Search for the cell housing the specified text and yield its [X, Y] center coordinate. 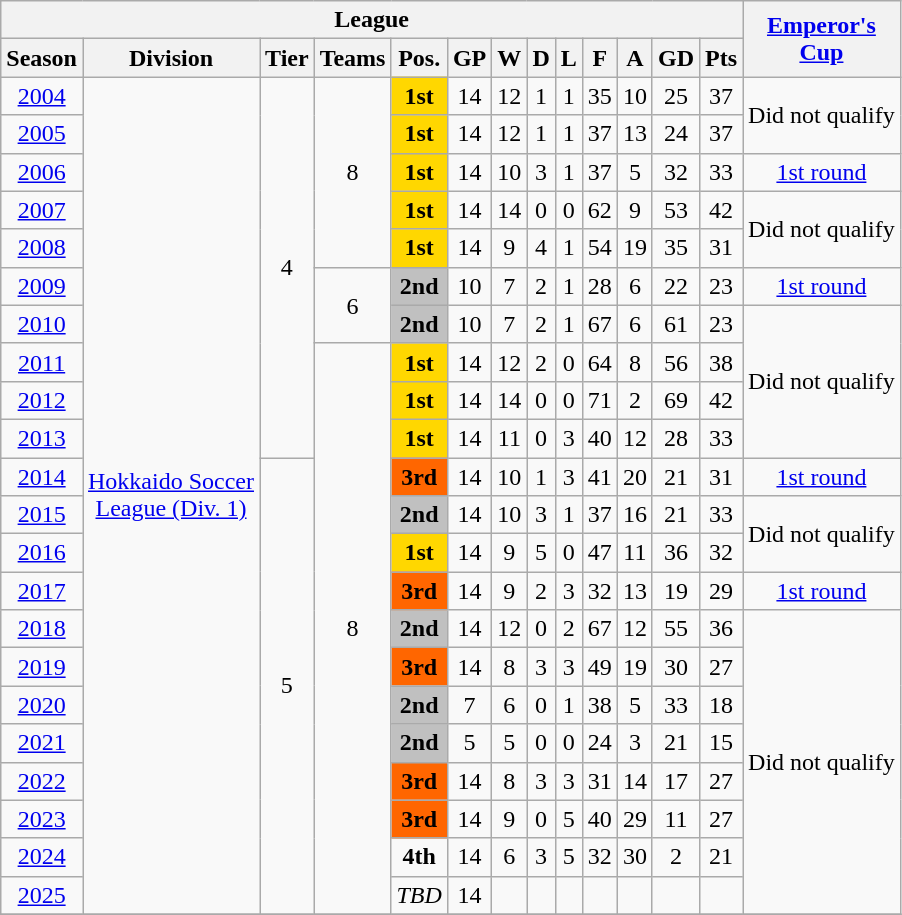
49 [600, 667]
2016 [42, 553]
A [634, 58]
2015 [42, 515]
GD [676, 58]
25 [676, 96]
2007 [42, 210]
15 [722, 743]
TBD [419, 895]
Season [42, 58]
16 [634, 515]
53 [676, 210]
4th [419, 857]
56 [676, 362]
GP [469, 58]
2009 [42, 286]
League [372, 20]
54 [600, 248]
61 [676, 324]
2004 [42, 96]
2014 [42, 477]
17 [676, 781]
71 [600, 400]
2017 [42, 591]
41 [600, 477]
2024 [42, 857]
Hokkaido SoccerLeague (Div. 1) [170, 496]
Teams [352, 58]
2022 [42, 781]
69 [676, 400]
Pts [722, 58]
47 [600, 553]
2023 [42, 819]
D [541, 58]
W [510, 58]
62 [600, 210]
2008 [42, 248]
18 [722, 705]
20 [634, 477]
2006 [42, 172]
55 [676, 629]
2020 [42, 705]
F [600, 58]
2021 [42, 743]
22 [676, 286]
64 [600, 362]
2013 [42, 438]
Division [170, 58]
2005 [42, 134]
Pos. [419, 58]
2010 [42, 324]
L [568, 58]
2018 [42, 629]
Emperor'sCup [822, 39]
2025 [42, 895]
2011 [42, 362]
2019 [42, 667]
Tier [288, 58]
2012 [42, 400]
